Return the [x, y] coordinate for the center point of the cell that contains the specified text.  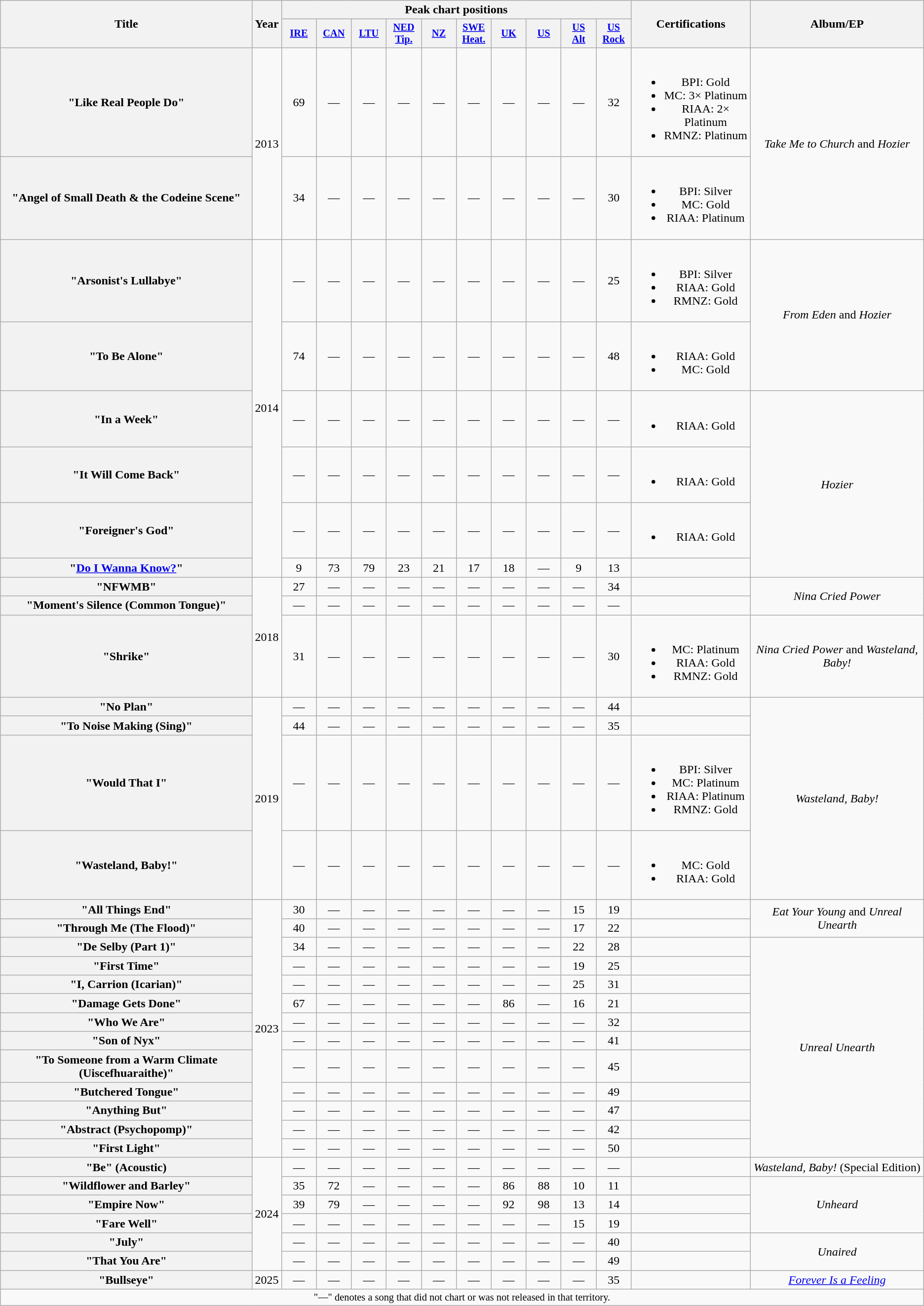
Unreal Unearth [837, 1048]
"Who We Are" [126, 1022]
"All Things End" [126, 909]
USAlt [578, 34]
2014 [267, 408]
92 [508, 1204]
"Wasteland, Baby!" [126, 865]
98 [544, 1204]
BPI: SilverMC: PlatinumRIAA: PlatinumRMNZ: Gold [691, 783]
Unheard [837, 1204]
"Son of Nyx" [126, 1041]
"July" [126, 1242]
"Would That I" [126, 783]
"Wildflower and Barley" [126, 1186]
"First Time" [126, 966]
"To Someone from a Warm Climate (Uiscefhuaraithe)" [126, 1067]
47 [614, 1110]
Certifications [691, 24]
69 [299, 102]
"Bullseye" [126, 1280]
NZ [439, 34]
"It Will Come Back" [126, 475]
SWEHeat. [474, 34]
BPI: SilverRIAA: GoldRMNZ: Gold [691, 280]
"Do I Wanna Know?" [126, 568]
"To Noise Making (Sing)" [126, 725]
Wasteland, Baby! (Special Edition) [837, 1167]
18 [508, 568]
Nina Cried Power [837, 596]
"Abstract (Psychopomp)" [126, 1129]
Forever Is a Feeling [837, 1280]
Title [126, 24]
74 [299, 356]
2024 [267, 1214]
67 [299, 1003]
45 [614, 1067]
From Eden and Hozier [837, 315]
2023 [267, 1029]
73 [334, 568]
Album/EP [837, 24]
BPI: GoldMC: 3× PlatinumRIAA: 2× PlatinumRMNZ: Platinum [691, 102]
"Butchered Tongue" [126, 1092]
"In a Week" [126, 419]
11 [614, 1186]
Year [267, 24]
Nina Cried Power and Wasteland, Baby! [837, 656]
"Empire Now" [126, 1204]
42 [614, 1129]
10 [578, 1186]
"Moment's Silence (Common Tongue)" [126, 605]
2019 [267, 798]
16 [578, 1003]
72 [334, 1186]
48 [614, 356]
NEDTip. [404, 34]
14 [614, 1204]
2013 [267, 143]
USRock [614, 34]
2018 [267, 637]
Hozier [837, 484]
"De Selby (Part 1)" [126, 947]
MC: PlatinumRIAA: GoldRMNZ: Gold [691, 656]
"Fare Well" [126, 1223]
RIAA: GoldMC: Gold [691, 356]
Unaired [837, 1251]
"No Plan" [126, 707]
50 [614, 1148]
MC: GoldRIAA: Gold [691, 865]
"Shrike" [126, 656]
28 [614, 947]
"Angel of Small Death & the Codeine Scene" [126, 198]
Peak chart positions [456, 10]
IRE [299, 34]
23 [404, 568]
UK [508, 34]
"Foreigner's God" [126, 530]
27 [299, 587]
"To Be Alone" [126, 356]
"That You Are" [126, 1261]
39 [299, 1204]
US [544, 34]
41 [614, 1041]
Eat Your Young and Unreal Unearth [837, 918]
"—" denotes a song that did not chart or was not released in that territory. [462, 1298]
"NFWMB" [126, 587]
BPI: SilverMC: GoldRIAA: Platinum [691, 198]
"Through Me (The Flood)" [126, 928]
"I, Carrion (Icarian)" [126, 985]
CAN [334, 34]
88 [544, 1186]
"First Light" [126, 1148]
"Damage Gets Done" [126, 1003]
"Like Real People Do" [126, 102]
2025 [267, 1280]
"Arsonist's Lullabye" [126, 280]
"Anything But" [126, 1110]
"Be" (Acoustic) [126, 1167]
LTU [369, 34]
Take Me to Church and Hozier [837, 143]
Wasteland, Baby! [837, 798]
